Identify which cell holds the provided text, then report its [X, Y] central coordinate. 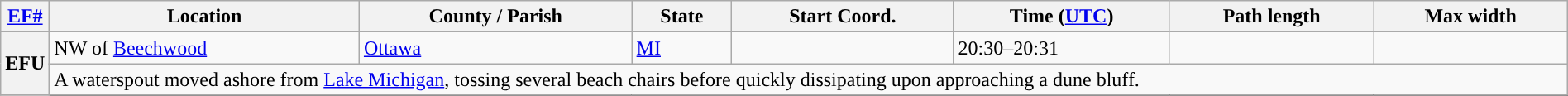
EFU [25, 64]
EF# [25, 17]
20:30–20:31 [1062, 48]
NW of Beechwood [205, 48]
Path length [1272, 17]
MI [681, 48]
Start Coord. [843, 17]
Time (UTC) [1062, 17]
County / Parish [495, 17]
Location [205, 17]
State [681, 17]
Max width [1470, 17]
A waterspout moved ashore from Lake Michigan, tossing several beach chairs before quickly dissipating upon approaching a dune bluff. [809, 79]
Ottawa [495, 48]
